Return [x, y] of the center of cell containing provided text 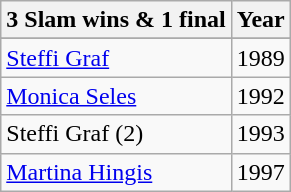
3 Slam wins & 1 final [116, 20]
Martina Hingis [116, 172]
1993 [260, 134]
Monica Seles [116, 96]
1997 [260, 172]
Steffi Graf (2) [116, 134]
Year [260, 20]
1989 [260, 58]
Steffi Graf [116, 58]
1992 [260, 96]
